Locate the cell with the specified text and output its [X, Y] center coordinate. 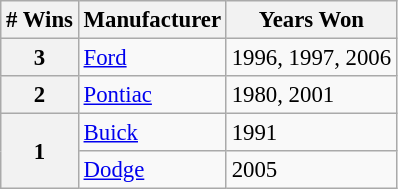
1996, 1997, 2006 [311, 58]
Years Won [311, 20]
1991 [311, 133]
1980, 2001 [311, 95]
2 [40, 95]
Ford [152, 58]
Pontiac [152, 95]
Buick [152, 133]
1 [40, 152]
2005 [311, 170]
Dodge [152, 170]
Manufacturer [152, 20]
3 [40, 58]
# Wins [40, 20]
